Provide the (X, Y) coordinate of the cell's center where the given text is located.  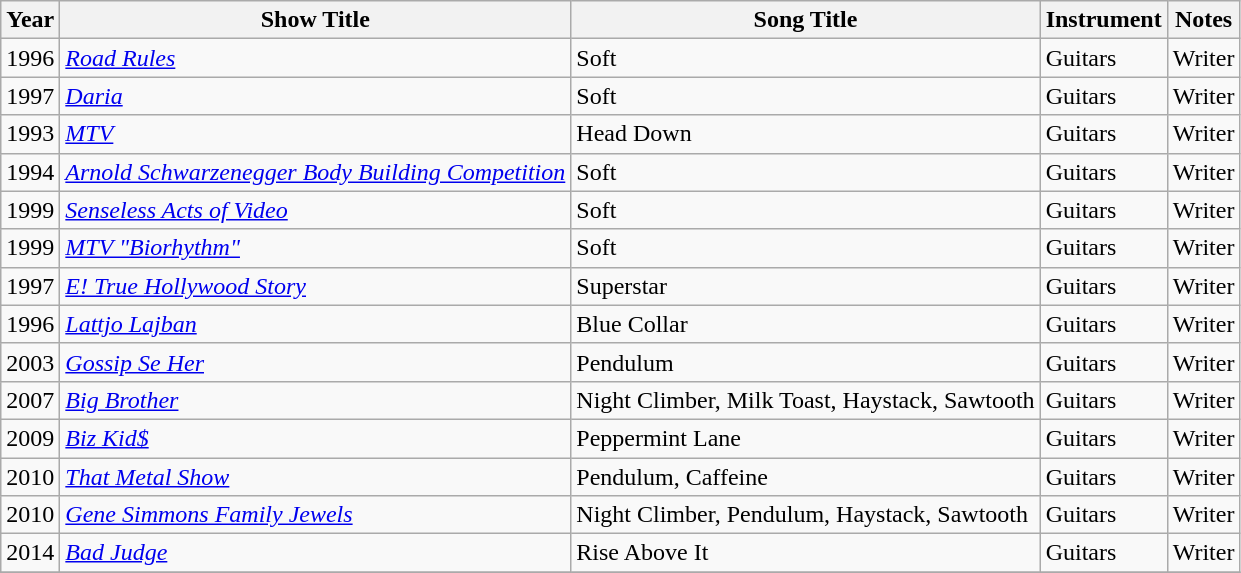
2014 (30, 553)
Peppermint Lane (806, 438)
Superstar (806, 286)
Year (30, 20)
E! True Hollywood Story (316, 286)
Head Down (806, 134)
Gene Simmons Family Jewels (316, 515)
Rise Above It (806, 553)
2003 (30, 362)
Lattjo Lajban (316, 324)
MTV (316, 134)
2009 (30, 438)
MTV "Biorhythm" (316, 248)
Gossip Se Her (316, 362)
Night Climber, Pendulum, Haystack, Sawtooth (806, 515)
Pendulum (806, 362)
That Metal Show (316, 477)
Song Title (806, 20)
Notes (1204, 20)
Bad Judge (316, 553)
Daria (316, 96)
Big Brother (316, 400)
Show Title (316, 20)
Instrument (1104, 20)
Road Rules (316, 58)
Night Climber, Milk Toast, Haystack, Sawtooth (806, 400)
Senseless Acts of Video (316, 210)
1994 (30, 172)
Biz Kid$ (316, 438)
1993 (30, 134)
Blue Collar (806, 324)
Pendulum, Caffeine (806, 477)
Arnold Schwarzenegger Body Building Competition (316, 172)
2007 (30, 400)
